Scan for the cell matching the given text and deliver its (X, Y) coordinate at center. 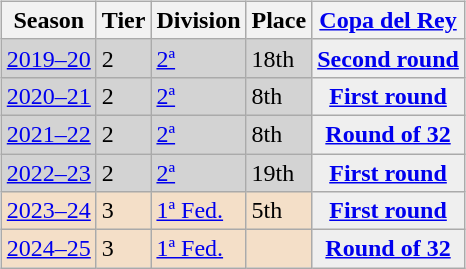
2019–20 (48, 58)
2023–24 (48, 211)
Second round (388, 58)
18th (279, 58)
Division (198, 20)
5th (279, 211)
Place (279, 20)
2020–21 (48, 96)
2021–22 (48, 134)
2024–25 (48, 249)
2022–23 (48, 173)
19th (279, 173)
Season (48, 20)
Tier (124, 20)
Copa del Rey (388, 20)
